Return (x, y) of the center of cell containing provided text 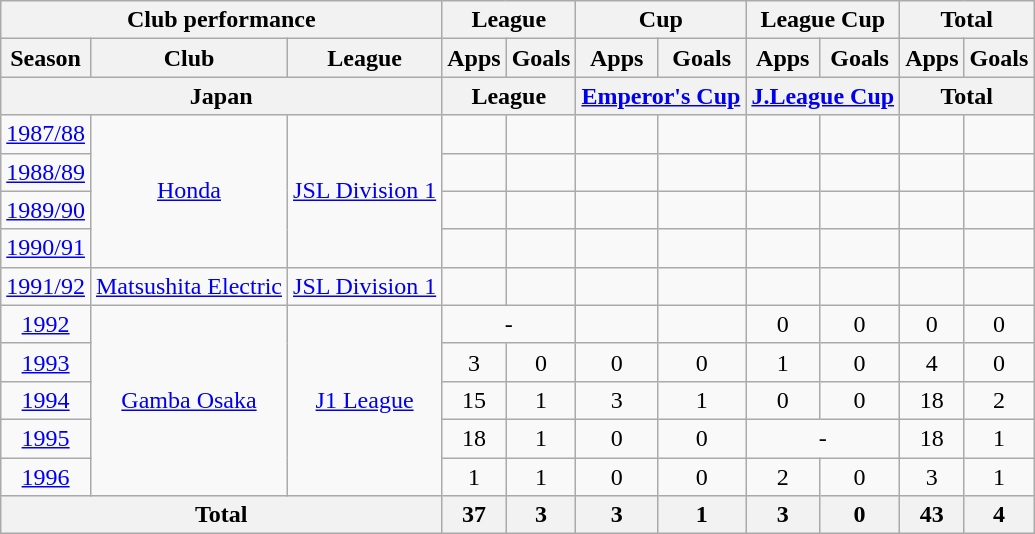
1993 (46, 362)
Club (188, 58)
J1 League (365, 400)
J.League Cup (823, 96)
1991/92 (46, 286)
15 (474, 400)
Club performance (222, 20)
Season (46, 58)
Japan (222, 96)
1995 (46, 438)
1990/91 (46, 248)
1987/88 (46, 134)
37 (474, 515)
1992 (46, 324)
1988/89 (46, 172)
1994 (46, 400)
Emperor's Cup (661, 96)
Cup (661, 20)
Matsushita Electric (188, 286)
43 (932, 515)
Gamba Osaka (188, 400)
Honda (188, 191)
League Cup (823, 20)
1996 (46, 477)
1989/90 (46, 210)
